Find where the given text appears and provide that cell's center as (x, y) coordinate. 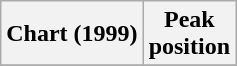
Chart (1999) (72, 34)
Peakposition (189, 34)
